Return [x, y] of the center of cell containing provided text 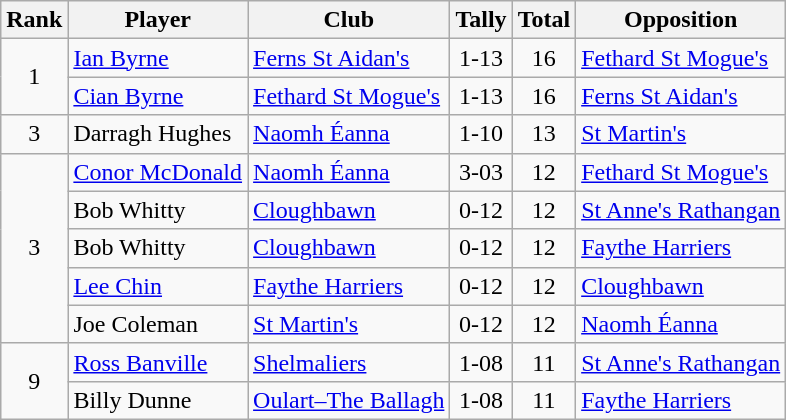
3-03 [481, 172]
Player [158, 20]
Rank [34, 20]
Club [349, 20]
Cian Byrne [158, 96]
1 [34, 77]
Ian Byrne [158, 58]
Tally [481, 20]
Shelmaliers [349, 362]
9 [34, 381]
Joe Coleman [158, 324]
Total [544, 20]
Oulart–The Ballagh [349, 400]
1-10 [481, 134]
13 [544, 134]
Opposition [681, 20]
Lee Chin [158, 286]
Billy Dunne [158, 400]
Ross Banville [158, 362]
Conor McDonald [158, 172]
Darragh Hughes [158, 134]
